Extract the (X, Y) coordinate from the center of the cell holding the provided text.  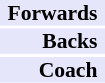
Coach (52, 70)
Backs (52, 41)
Forwards (52, 13)
